Return the [x, y] coordinate for the center point of the cell that contains the specified text.  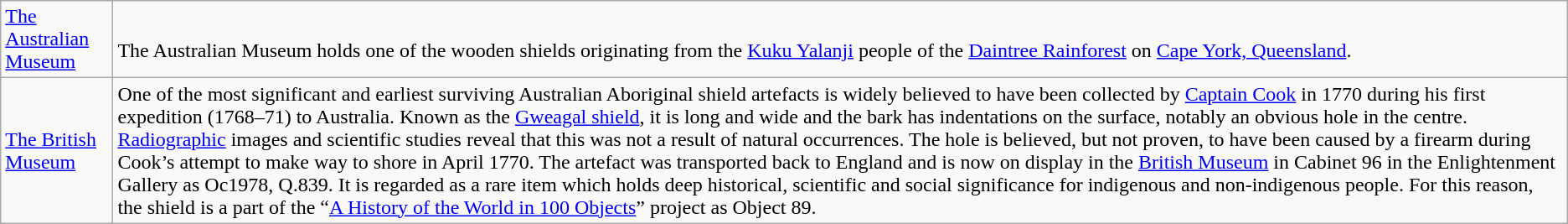
The Australian Museum holds one of the wooden shields originating from the Kuku Yalanji people of the Daintree Rainforest on Cape York, Queensland. [840, 39]
The Australian Museum [57, 39]
The British Museum [57, 151]
